Provide the (X, Y) coordinate of the cell's center where the given text is located.  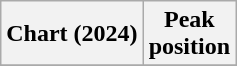
Peakposition (189, 34)
Chart (2024) (72, 34)
